Return [x, y] of the center of cell containing provided text 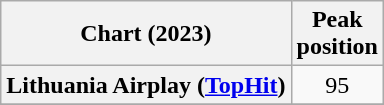
95 [337, 85]
Chart (2023) [146, 34]
Lithuania Airplay (TopHit) [146, 85]
Peakposition [337, 34]
